Find where the given text appears and provide that cell's center as (x, y) coordinate. 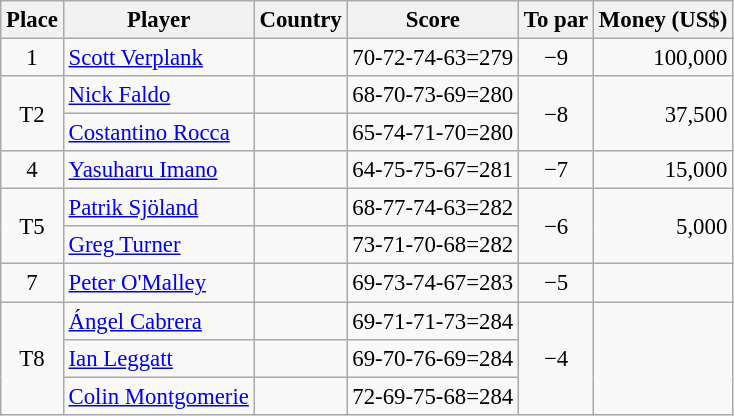
Player (158, 20)
−5 (556, 283)
1 (32, 58)
−6 (556, 226)
Scott Verplank (158, 58)
To par (556, 20)
Score (433, 20)
7 (32, 283)
−4 (556, 358)
69-71-71-73=284 (433, 321)
64-75-75-67=281 (433, 170)
100,000 (664, 58)
15,000 (664, 170)
Country (300, 20)
70-72-74-63=279 (433, 58)
Place (32, 20)
−9 (556, 58)
68-77-74-63=282 (433, 208)
65-74-71-70=280 (433, 133)
T8 (32, 358)
Yasuharu Imano (158, 170)
Peter O'Malley (158, 283)
37,500 (664, 114)
Nick Faldo (158, 95)
−7 (556, 170)
4 (32, 170)
T5 (32, 226)
Money (US$) (664, 20)
68-70-73-69=280 (433, 95)
Colin Montgomerie (158, 396)
69-73-74-67=283 (433, 283)
Patrik Sjöland (158, 208)
T2 (32, 114)
Ángel Cabrera (158, 321)
73-71-70-68=282 (433, 245)
69-70-76-69=284 (433, 358)
5,000 (664, 226)
Ian Leggatt (158, 358)
−8 (556, 114)
72-69-75-68=284 (433, 396)
Greg Turner (158, 245)
Costantino Rocca (158, 133)
